Output the (X, Y) coordinate of the center of the cell containing the given text.  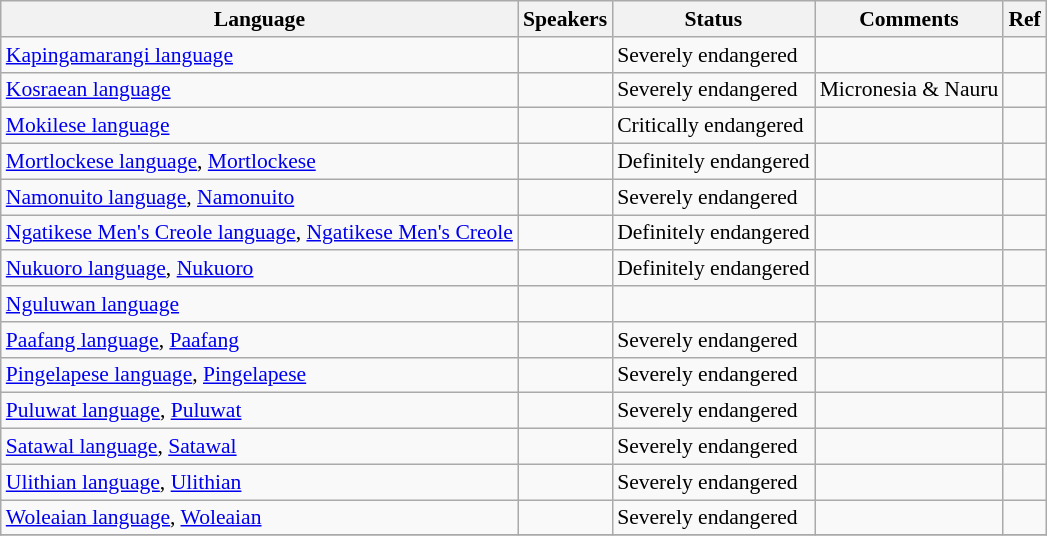
Ngatikese Men's Creole language, Ngatikese Men's Creole (260, 233)
Ref (1024, 19)
Comments (910, 19)
Woleaian language, Woleaian (260, 518)
Speakers (565, 19)
Satawal language, Satawal (260, 447)
Paafang language, Paafang (260, 340)
Pingelapese language, Pingelapese (260, 375)
Nukuoro language, Nukuoro (260, 269)
Namonuito language, Namonuito (260, 197)
Kosraean language (260, 90)
Puluwat language, Puluwat (260, 411)
Critically endangered (714, 126)
Mortlockese language, Mortlockese (260, 162)
Mokilese language (260, 126)
Nguluwan language (260, 304)
Status (714, 19)
Micronesia & Nauru (910, 90)
Kapingamarangi language (260, 55)
Language (260, 19)
Ulithian language, Ulithian (260, 482)
